Return the [x, y] coordinate for the center point of the cell that contains the specified text.  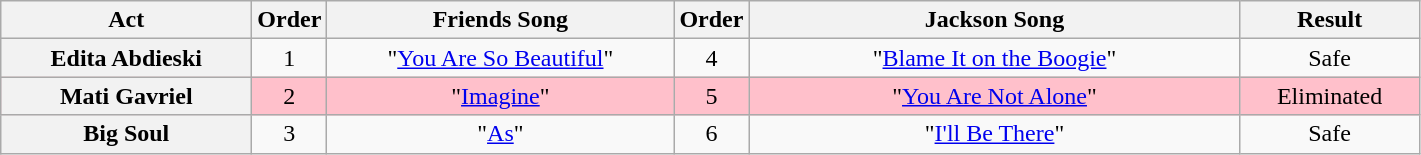
Edita Abdieski [126, 58]
Jackson Song [994, 20]
6 [712, 134]
3 [290, 134]
"Blame It on the Boogie" [994, 58]
"You Are So Beautiful" [500, 58]
Big Soul [126, 134]
Friends Song [500, 20]
2 [290, 96]
Eliminated [1330, 96]
Mati Gavriel [126, 96]
Result [1330, 20]
Act [126, 20]
"You Are Not Alone" [994, 96]
"Imagine" [500, 96]
"I'll Be There" [994, 134]
"As" [500, 134]
1 [290, 58]
4 [712, 58]
5 [712, 96]
